Capture the cell that displays the provided text and extract its (x, y) central coordinate. 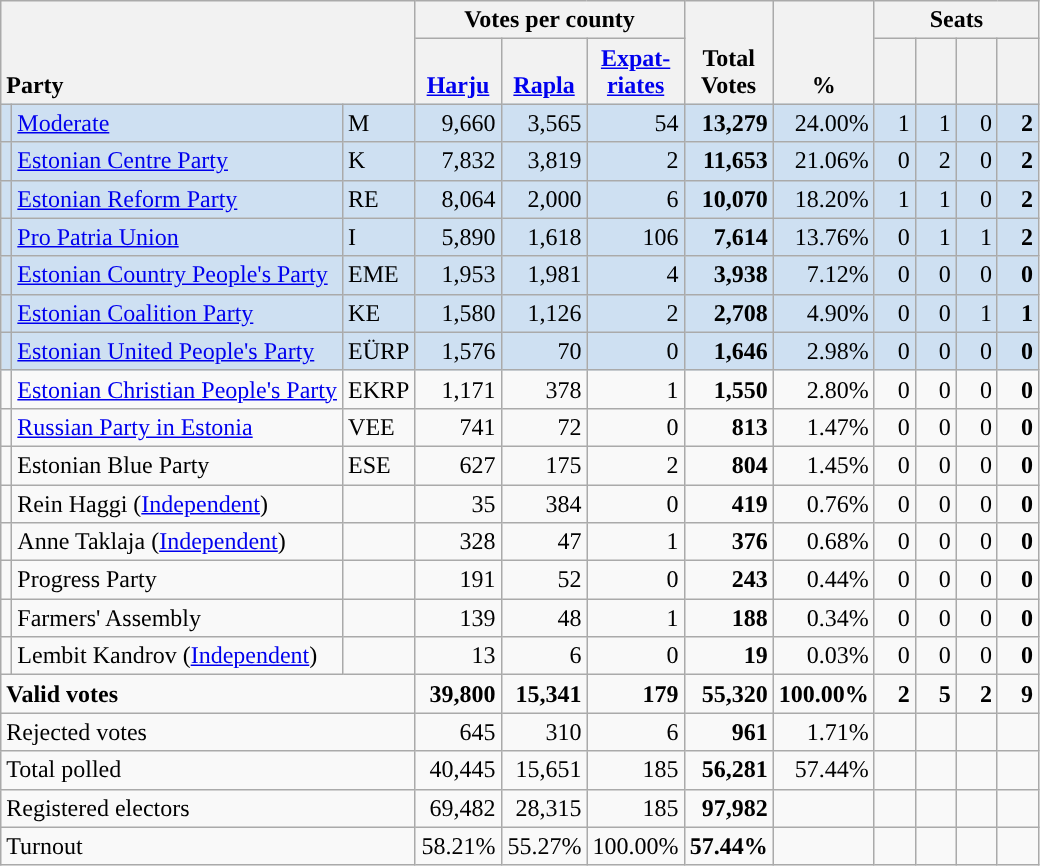
Harju (458, 72)
1,171 (458, 389)
179 (636, 694)
376 (728, 542)
1,576 (458, 351)
Turnout (208, 846)
Rapla (544, 72)
M (379, 123)
Estonian Country People's Party (178, 275)
627 (458, 465)
35 (458, 503)
24.00% (824, 123)
0.76% (824, 503)
191 (458, 580)
55.27% (544, 846)
48 (544, 618)
2,000 (544, 199)
Farmers' Assembly (178, 618)
19 (728, 656)
EME (379, 275)
813 (728, 427)
1,550 (728, 389)
11,653 (728, 161)
1,981 (544, 275)
28,315 (544, 808)
RE (379, 199)
1.45% (824, 465)
419 (728, 503)
Registered electors (208, 808)
5 (936, 694)
243 (728, 580)
97,982 (728, 808)
1,646 (728, 351)
Anne Taklaja (Independent) (178, 542)
7,614 (728, 237)
8,064 (458, 199)
5,890 (458, 237)
Estonian Coalition Party (178, 313)
Lembit Kandrov (Independent) (178, 656)
K (379, 161)
47 (544, 542)
13,279 (728, 123)
9,660 (458, 123)
7,832 (458, 161)
0.44% (824, 580)
Rejected votes (208, 732)
EÜRP (379, 351)
1,618 (544, 237)
Total polled (208, 770)
15,341 (544, 694)
1,126 (544, 313)
2,708 (728, 313)
Party (208, 52)
188 (728, 618)
4 (636, 275)
3,819 (544, 161)
18.20% (824, 199)
70 (544, 351)
645 (458, 732)
0.34% (824, 618)
54 (636, 123)
328 (458, 542)
1,953 (458, 275)
Estonian Blue Party (178, 465)
Estonian Centre Party (178, 161)
1.71% (824, 732)
7.12% (824, 275)
Valid votes (208, 694)
Rein Haggi (Independent) (178, 503)
13 (458, 656)
Progress Party (178, 580)
1,580 (458, 313)
Estonian Christian People's Party (178, 389)
139 (458, 618)
Estonian United People's Party (178, 351)
52 (544, 580)
VEE (379, 427)
72 (544, 427)
21.06% (824, 161)
804 (728, 465)
69,482 (458, 808)
Russian Party in Estonia (178, 427)
3,565 (544, 123)
ESE (379, 465)
KE (379, 313)
0.68% (824, 542)
2.98% (824, 351)
384 (544, 503)
Seats (956, 20)
961 (728, 732)
106 (636, 237)
15,651 (544, 770)
1.47% (824, 427)
40,445 (458, 770)
175 (544, 465)
378 (544, 389)
EKRP (379, 389)
0.03% (824, 656)
Expat- riates (636, 72)
Estonian Reform Party (178, 199)
9 (1018, 694)
4.90% (824, 313)
Moderate (178, 123)
310 (544, 732)
741 (458, 427)
I (379, 237)
Votes per county (550, 20)
2.80% (824, 389)
13.76% (824, 237)
10,070 (728, 199)
58.21% (458, 846)
3,938 (728, 275)
39,800 (458, 694)
% (824, 52)
55,320 (728, 694)
Total Votes (728, 52)
56,281 (728, 770)
Pro Patria Union (178, 237)
